Capture the cell that displays the provided text and extract its [x, y] central coordinate. 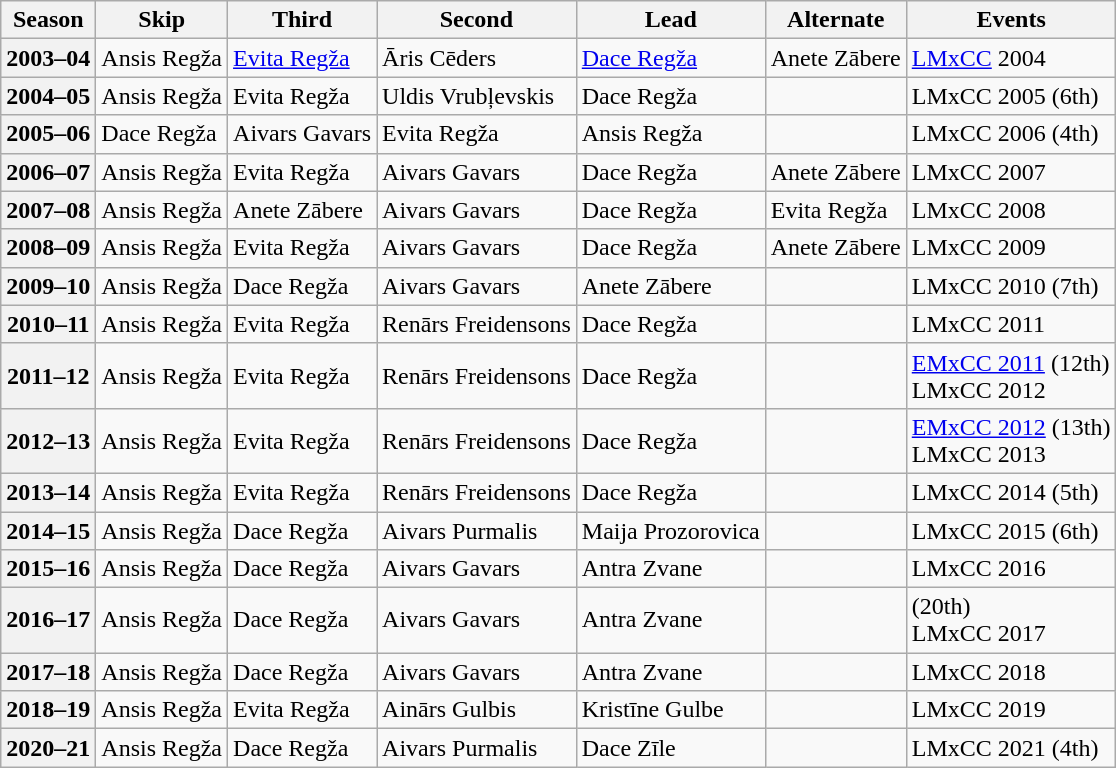
2020–21 [48, 748]
2014–15 [48, 531]
LMxCC 2015 (6th) [1011, 531]
2007–08 [48, 210]
LMxCC 2004 [1011, 58]
LMxCC 2010 (7th) [1011, 286]
LMxCC 2014 (5th) [1011, 492]
LMxCC 2006 (4th) [1011, 134]
2018–19 [48, 710]
LMxCC 2011 [1011, 324]
Events [1011, 20]
Second [477, 20]
Dace Zīle [670, 748]
(20th)LMxCC 2017 [1011, 620]
2003–04 [48, 58]
Ainārs Gulbis [477, 710]
Kristīne Gulbe [670, 710]
2017–18 [48, 672]
LMxCC 2008 [1011, 210]
2005–06 [48, 134]
LMxCC 2016 [1011, 569]
LMxCC 2005 (6th) [1011, 96]
2016–17 [48, 620]
2015–16 [48, 569]
2008–09 [48, 248]
2012–13 [48, 440]
LMxCC 2009 [1011, 248]
Third [302, 20]
Lead [670, 20]
EMxCC 2011 (12th)LMxCC 2012 [1011, 376]
2010–11 [48, 324]
2011–12 [48, 376]
LMxCC 2018 [1011, 672]
2009–10 [48, 286]
LMxCC 2019 [1011, 710]
2004–05 [48, 96]
LMxCC 2021 (4th) [1011, 748]
Alternate [836, 20]
Season [48, 20]
Maija Prozorovica [670, 531]
EMxCC 2012 (13th)LMxCC 2013 [1011, 440]
LMxCC 2007 [1011, 172]
Uldis Vrubļevskis [477, 96]
Āris Cēders [477, 58]
Skip [162, 20]
2006–07 [48, 172]
2013–14 [48, 492]
